Extract the (X, Y) coordinate from the center of the cell holding the provided text.  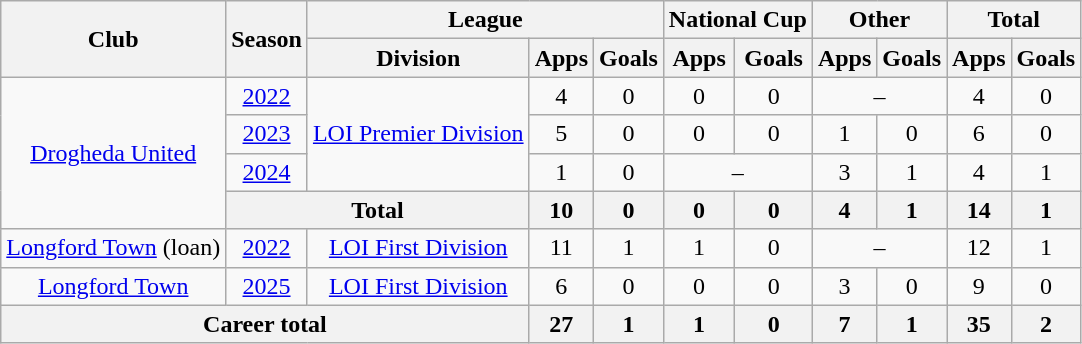
Other (879, 20)
12 (979, 248)
10 (561, 210)
2023 (267, 134)
LOI Premier Division (418, 134)
Drogheda United (114, 153)
7 (844, 324)
Longford Town (loan) (114, 248)
11 (561, 248)
Longford Town (114, 286)
5 (561, 134)
2025 (267, 286)
2024 (267, 172)
35 (979, 324)
27 (561, 324)
14 (979, 210)
2 (1046, 324)
Season (267, 39)
9 (979, 286)
Division (418, 58)
Career total (265, 324)
National Cup (738, 20)
Club (114, 39)
League (485, 20)
